Search for the cell housing the specified text and yield its (X, Y) center coordinate. 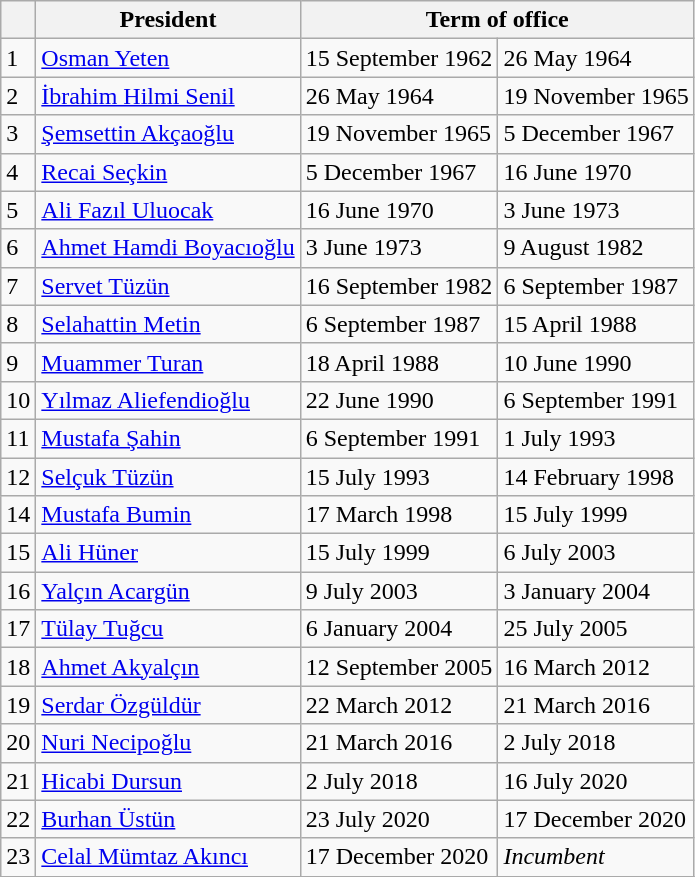
23 July 2020 (399, 819)
8 (18, 324)
15 April 1988 (596, 324)
10 June 1990 (596, 362)
6 (18, 248)
10 (18, 400)
Tülay Tuğcu (168, 629)
22 June 1990 (399, 400)
3 January 2004 (596, 591)
12 (18, 477)
Ali Fazıl Uluocak (168, 210)
18 April 1988 (399, 362)
15 September 1962 (399, 58)
15 (18, 553)
Mustafa Şahin (168, 438)
Celal Mümtaz Akıncı (168, 857)
9 July 2003 (399, 591)
4 (18, 172)
3 (18, 134)
16 (18, 591)
16 September 1982 (399, 286)
Mustafa Bumin (168, 515)
Incumbent (596, 857)
9 (18, 362)
Servet Tüzün (168, 286)
Selçuk Tüzün (168, 477)
9 August 1982 (596, 248)
16 July 2020 (596, 781)
Ahmet Akyalçın (168, 667)
18 (18, 667)
14 February 1998 (596, 477)
22 (18, 819)
11 (18, 438)
Serdar Özgüldür (168, 705)
14 (18, 515)
17 March 1998 (399, 515)
2 (18, 96)
Recai Seçkin (168, 172)
16 March 2012 (596, 667)
15 July 1993 (399, 477)
21 (18, 781)
Osman Yeten (168, 58)
23 (18, 857)
6 July 2003 (596, 553)
Ahmet Hamdi Boyacıoğlu (168, 248)
5 (18, 210)
Yalçın Acargün (168, 591)
7 (18, 286)
Term of office (497, 20)
Nuri Necipoğlu (168, 743)
12 September 2005 (399, 667)
Hicabi Dursun (168, 781)
25 July 2005 (596, 629)
20 (18, 743)
Ali Hüner (168, 553)
Yılmaz Aliefendioğlu (168, 400)
19 (18, 705)
President (168, 20)
6 January 2004 (399, 629)
İbrahim Hilmi Senil (168, 96)
22 March 2012 (399, 705)
1 (18, 58)
Selahattin Metin (168, 324)
Şemsettin Akçaoğlu (168, 134)
Burhan Üstün (168, 819)
17 (18, 629)
1 July 1993 (596, 438)
Muammer Turan (168, 362)
